Capture the cell that displays the provided text and extract its (X, Y) central coordinate. 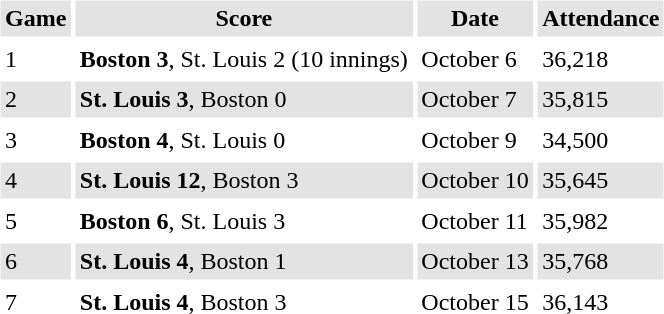
St. Louis 12, Boston 3 (244, 180)
October 9 (475, 140)
35,645 (601, 180)
1 (35, 59)
35,768 (601, 262)
Boston 6, St. Louis 3 (244, 221)
Game (35, 18)
October 11 (475, 221)
October 6 (475, 59)
35,982 (601, 221)
35,815 (601, 100)
October 10 (475, 180)
Attendance (601, 18)
October 13 (475, 262)
4 (35, 180)
Score (244, 18)
6 (35, 262)
St. Louis 4, Boston 1 (244, 262)
St. Louis 3, Boston 0 (244, 100)
3 (35, 140)
Date (475, 18)
5 (35, 221)
October 7 (475, 100)
Boston 4, St. Louis 0 (244, 140)
Boston 3, St. Louis 2 (10 innings) (244, 59)
34,500 (601, 140)
36,218 (601, 59)
2 (35, 100)
